Locate the cell with the specified text and output its [X, Y] center coordinate. 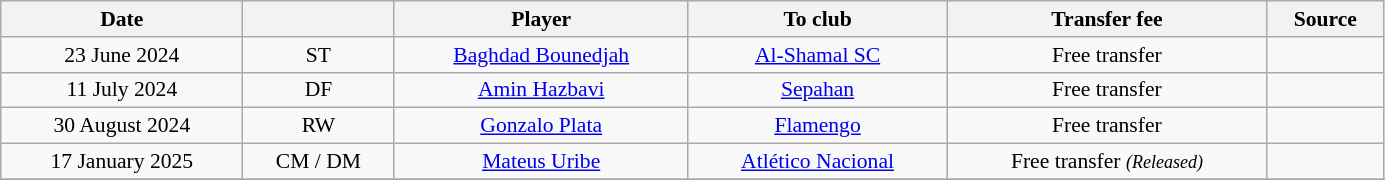
ST [318, 55]
Atlético Nacional [817, 162]
CM / DM [318, 162]
Mateus Uribe [541, 162]
Gonzalo Plata [541, 126]
Amin Hazbavi [541, 90]
RW [318, 126]
Player [541, 19]
23 June 2024 [122, 55]
Date [122, 19]
Flamengo [817, 126]
Transfer fee [1107, 19]
Sepahan [817, 90]
Baghdad Bounedjah [541, 55]
Al-Shamal SC [817, 55]
DF [318, 90]
Free transfer (Released) [1107, 162]
To club [817, 19]
11 July 2024 [122, 90]
30 August 2024 [122, 126]
Source [1325, 19]
17 January 2025 [122, 162]
